Provide the [X, Y] coordinate of the cell's center where the given text is located.  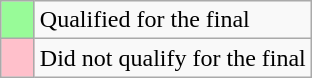
Qualified for the final [172, 20]
Did not qualify for the final [172, 58]
